Output the (X, Y) coordinate of the center of the cell containing the given text.  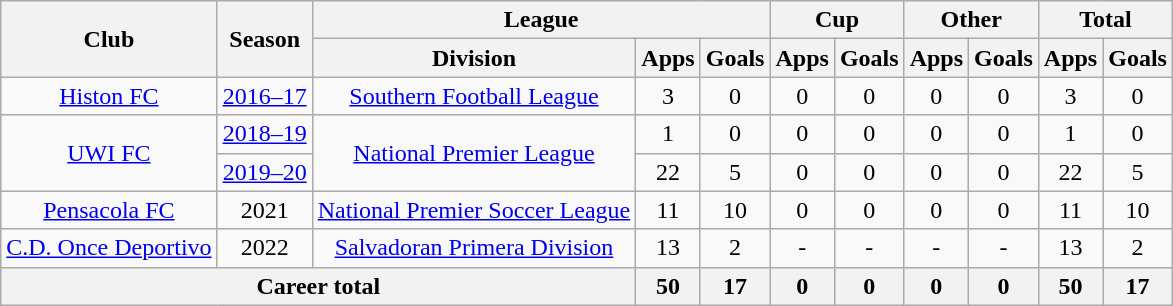
League (541, 20)
Salvadoran Primera Division (474, 248)
Histon FC (109, 96)
Season (264, 39)
National Premier League (474, 153)
Division (474, 58)
2018–19 (264, 134)
Southern Football League (474, 96)
Pensacola FC (109, 210)
National Premier Soccer League (474, 210)
Total (1105, 20)
UWI FC (109, 153)
Cup (837, 20)
2022 (264, 248)
Other (971, 20)
2016–17 (264, 96)
2019–20 (264, 172)
Club (109, 39)
Career total (318, 286)
2021 (264, 210)
C.D. Once Deportivo (109, 248)
